From the cell containing the given text, extract its center point as [x, y] coordinate. 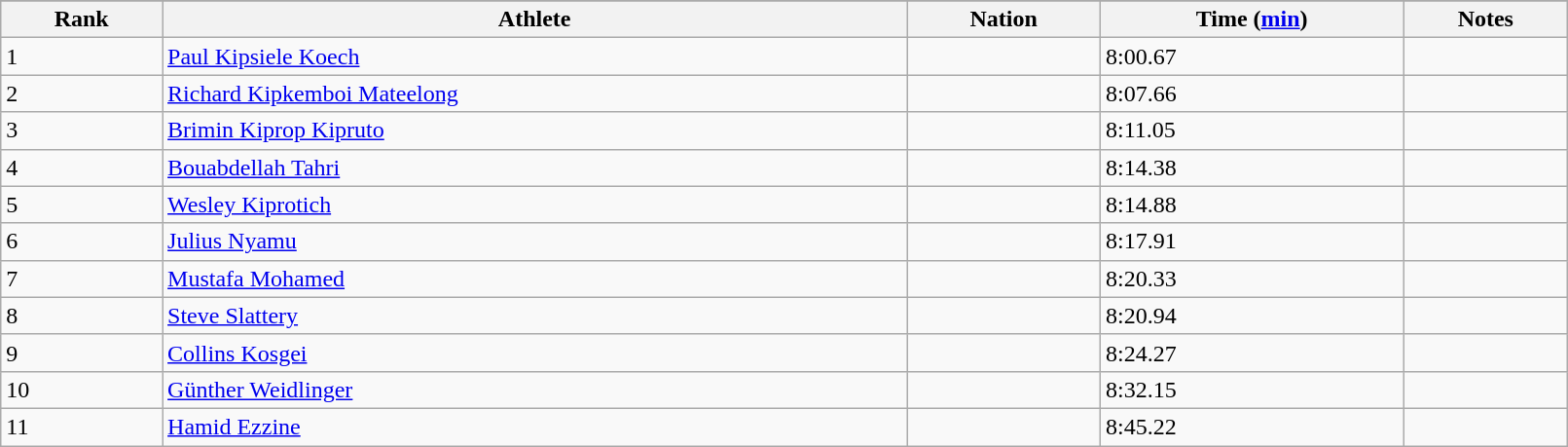
8:17.91 [1252, 242]
8:14.88 [1252, 205]
Notes [1485, 19]
8:32.15 [1252, 390]
Nation [1004, 19]
11 [82, 427]
8:45.22 [1252, 427]
Hamid Ezzine [535, 427]
8 [82, 316]
8:07.66 [1252, 93]
8:20.94 [1252, 316]
9 [82, 353]
Rank [82, 19]
Mustafa Mohamed [535, 279]
Collins Kosgei [535, 353]
8:00.67 [1252, 56]
Günther Weidlinger [535, 390]
2 [82, 93]
4 [82, 168]
8:11.05 [1252, 130]
Athlete [535, 19]
Time (min) [1252, 19]
10 [82, 390]
1 [82, 56]
8:14.38 [1252, 168]
3 [82, 130]
Richard Kipkemboi Mateelong [535, 93]
Steve Slattery [535, 316]
Brimin Kiprop Kipruto [535, 130]
Bouabdellah Tahri [535, 168]
7 [82, 279]
5 [82, 205]
Paul Kipsiele Koech [535, 56]
Julius Nyamu [535, 242]
Wesley Kiprotich [535, 205]
8:20.33 [1252, 279]
8:24.27 [1252, 353]
6 [82, 242]
